Output the [x, y] coordinate of the center of the cell containing the given text.  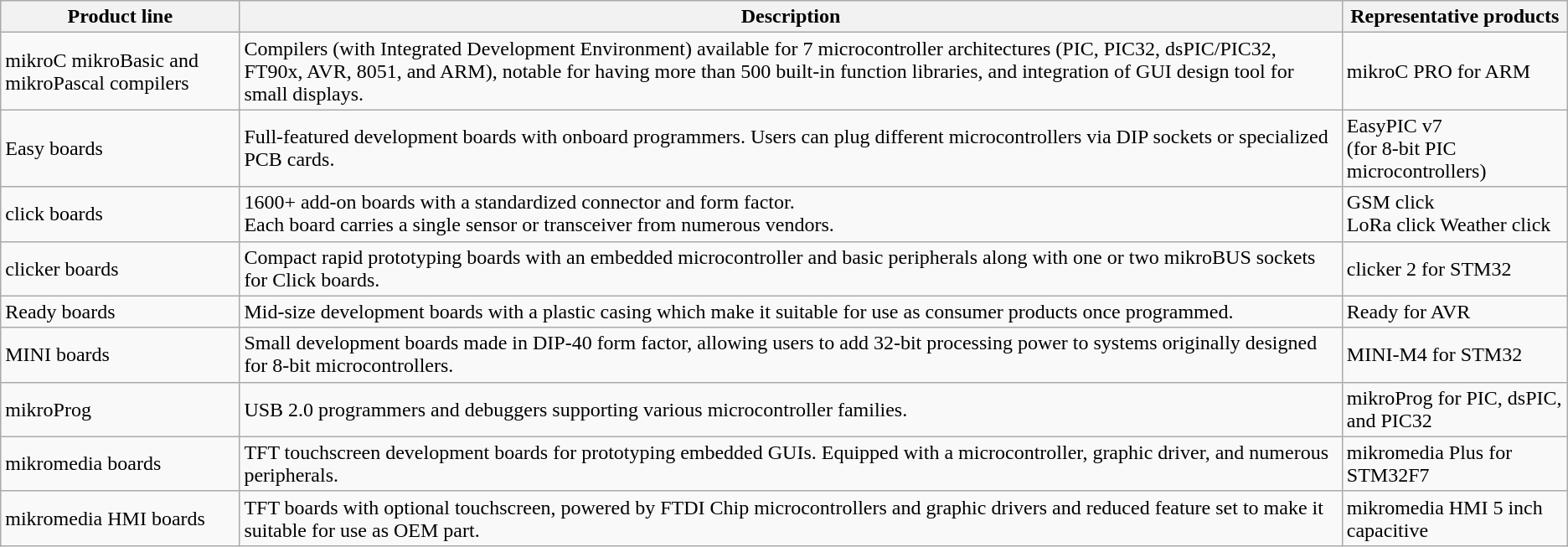
Ready for AVR [1454, 312]
Ready boards [121, 312]
Compact rapid prototyping boards with an embedded microcontroller and basic peripherals along with one or two mikroBUS sockets for Click boards. [791, 268]
mikroC PRO for ARM [1454, 71]
mikromedia boards [121, 464]
Easy boards [121, 148]
mikroProg [121, 409]
Representative products [1454, 17]
Product line [121, 17]
clicker 2 for STM32 [1454, 268]
Description [791, 17]
mikroProg for PIC, dsPIC, and PIC32 [1454, 409]
mikromedia Plus for STM32F7 [1454, 464]
EasyPIC v7(for 8-bit PIC microcontrollers) [1454, 148]
clicker boards [121, 268]
TFT touchscreen development boards for prototyping embedded GUIs. Equipped with a microcontroller, graphic driver, and numerous peripherals. [791, 464]
mikromedia HMI 5 inch capacitive [1454, 518]
MINI boards [121, 355]
Full-featured development boards with onboard programmers. Users can plug different microcontrollers via DIP sockets or specialized PCB cards. [791, 148]
Mid-size development boards with a plastic casing which make it suitable for use as consumer products once programmed. [791, 312]
USB 2.0 programmers and debuggers supporting various microcontroller families. [791, 409]
MINI-M4 for STM32 [1454, 355]
GSM clickLoRa click Weather click [1454, 214]
1600+ add-on boards with a standardized connector and form factor.Each board carries a single sensor or transceiver from numerous vendors. [791, 214]
mikromedia HMI boards [121, 518]
click boards [121, 214]
mikroC mikroBasic and mikroPascal compilers [121, 71]
